Detect which cell encompasses the target text, then output its [X, Y] center coordinate. 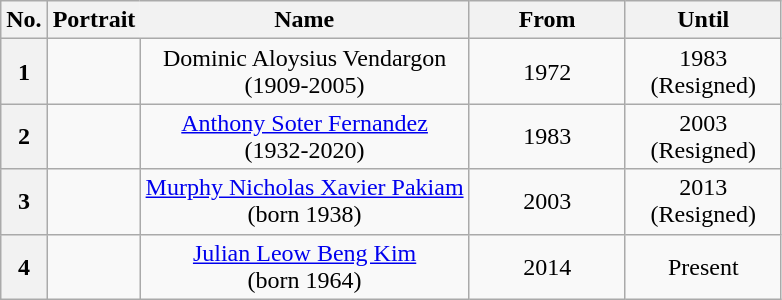
2003 (Resigned) [703, 136]
4 [24, 266]
2 [24, 136]
3 [24, 202]
No. [24, 20]
1983 [547, 136]
Dominic Aloysius Vendargon (1909-2005) [304, 72]
Present [703, 266]
Portrait [94, 20]
2013 (Resigned) [703, 202]
2003 [547, 202]
Anthony Soter Fernandez (1932-2020) [304, 136]
Murphy Nicholas Xavier Pakiam (born 1938) [304, 202]
1972 [547, 72]
Name [304, 20]
Julian Leow Beng Kim (born 1964) [304, 266]
1983 (Resigned) [703, 72]
2014 [547, 266]
From [547, 20]
Until [703, 20]
1 [24, 72]
